Output the (x, y) coordinate of the center of the cell containing the given text.  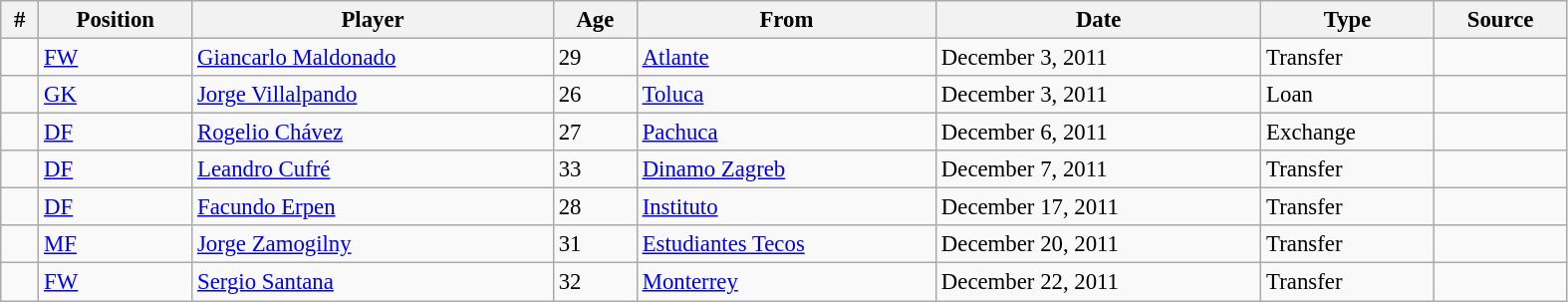
Date (1099, 20)
December 6, 2011 (1099, 133)
Toluca (786, 95)
Age (595, 20)
31 (595, 244)
Rogelio Chávez (373, 133)
December 22, 2011 (1099, 282)
GK (116, 95)
Pachuca (786, 133)
Leandro Cufré (373, 169)
Source (1500, 20)
Instituto (786, 207)
Player (373, 20)
Type (1348, 20)
From (786, 20)
Monterrey (786, 282)
27 (595, 133)
29 (595, 58)
33 (595, 169)
Facundo Erpen (373, 207)
Loan (1348, 95)
Jorge Villalpando (373, 95)
Estudiantes Tecos (786, 244)
26 (595, 95)
December 7, 2011 (1099, 169)
MF (116, 244)
Giancarlo Maldonado (373, 58)
Dinamo Zagreb (786, 169)
Position (116, 20)
December 20, 2011 (1099, 244)
Exchange (1348, 133)
Jorge Zamogilny (373, 244)
December 17, 2011 (1099, 207)
Atlante (786, 58)
32 (595, 282)
Sergio Santana (373, 282)
28 (595, 207)
# (20, 20)
